Scan for the cell matching the given text and deliver its [x, y] coordinate at center. 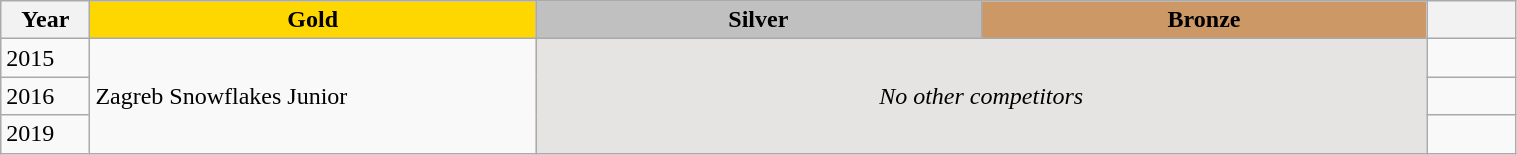
Bronze [1204, 20]
2016 [46, 96]
Gold [313, 20]
Year [46, 20]
No other competitors [982, 96]
Zagreb Snowflakes Junior [313, 96]
2015 [46, 58]
2019 [46, 134]
Silver [759, 20]
